Identify which cell holds the provided text, then report its (X, Y) central coordinate. 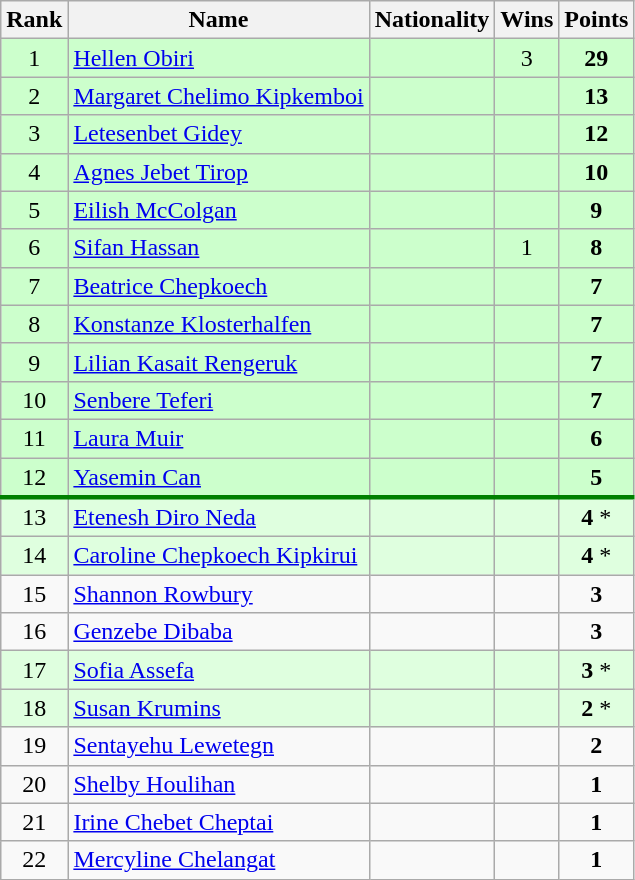
Wins (527, 20)
21 (34, 822)
4 (34, 172)
22 (34, 860)
14 (34, 556)
Senbere Teferi (218, 400)
16 (34, 632)
Yasemin Can (218, 478)
Letesenbet Gidey (218, 134)
Laura Muir (218, 438)
20 (34, 784)
19 (34, 746)
Margaret Chelimo Kipkemboi (218, 96)
11 (34, 438)
Mercyline Chelangat (218, 860)
Agnes Jebet Tirop (218, 172)
15 (34, 594)
Sofia Assefa (218, 670)
Caroline Chepkoech Kipkirui (218, 556)
Hellen Obiri (218, 58)
Genzebe Dibaba (218, 632)
17 (34, 670)
Etenesh Diro Neda (218, 517)
Sifan Hassan (218, 248)
Sentayehu Lewetegn (218, 746)
Name (218, 20)
Eilish McColgan (218, 210)
Points (596, 20)
3 * (596, 670)
Konstanze Klosterhalfen (218, 324)
Beatrice Chepkoech (218, 286)
29 (596, 58)
Irine Chebet Cheptai (218, 822)
18 (34, 708)
Shelby Houlihan (218, 784)
Nationality (432, 20)
Rank (34, 20)
Shannon Rowbury (218, 594)
Susan Krumins (218, 708)
Lilian Kasait Rengeruk (218, 362)
2 * (596, 708)
